Locate the cell with the specified text and output its (x, y) center coordinate. 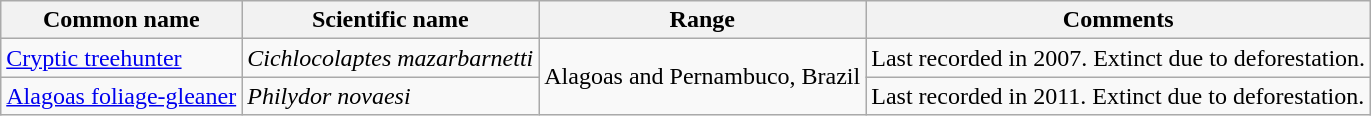
Last recorded in 2011. Extinct due to deforestation. (1118, 96)
Alagoas foliage-gleaner (122, 96)
Last recorded in 2007. Extinct due to deforestation. (1118, 58)
Common name (122, 20)
Cryptic treehunter (122, 58)
Cichlocolaptes mazarbarnetti (390, 58)
Alagoas and Pernambuco, Brazil (702, 77)
Scientific name (390, 20)
Range (702, 20)
Philydor novaesi (390, 96)
Comments (1118, 20)
